Return [X, Y] of the center of cell containing provided text 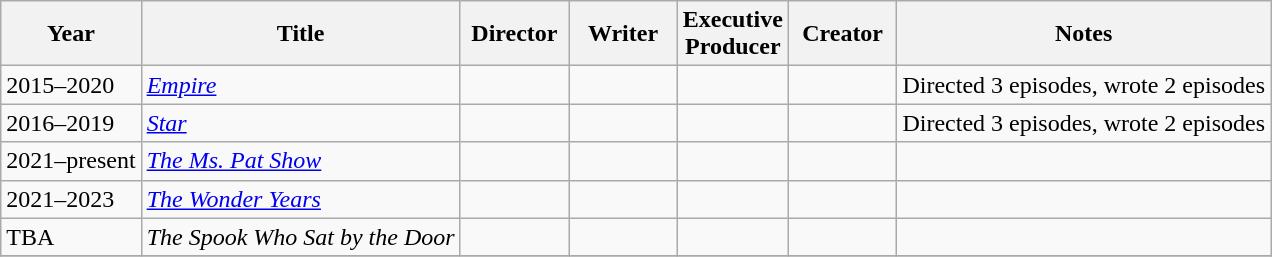
Empire [300, 85]
Creator [842, 34]
Notes [1084, 34]
Director [514, 34]
Year [71, 34]
TBA [71, 237]
Title [300, 34]
The Ms. Pat Show [300, 161]
2016–2019 [71, 123]
The Wonder Years [300, 199]
2021–present [71, 161]
The Spook Who Sat by the Door [300, 237]
2021–2023 [71, 199]
2015–2020 [71, 85]
Writer [624, 34]
ExecutiveProducer [732, 34]
Star [300, 123]
